Locate the cell with the specified text and output its [X, Y] center coordinate. 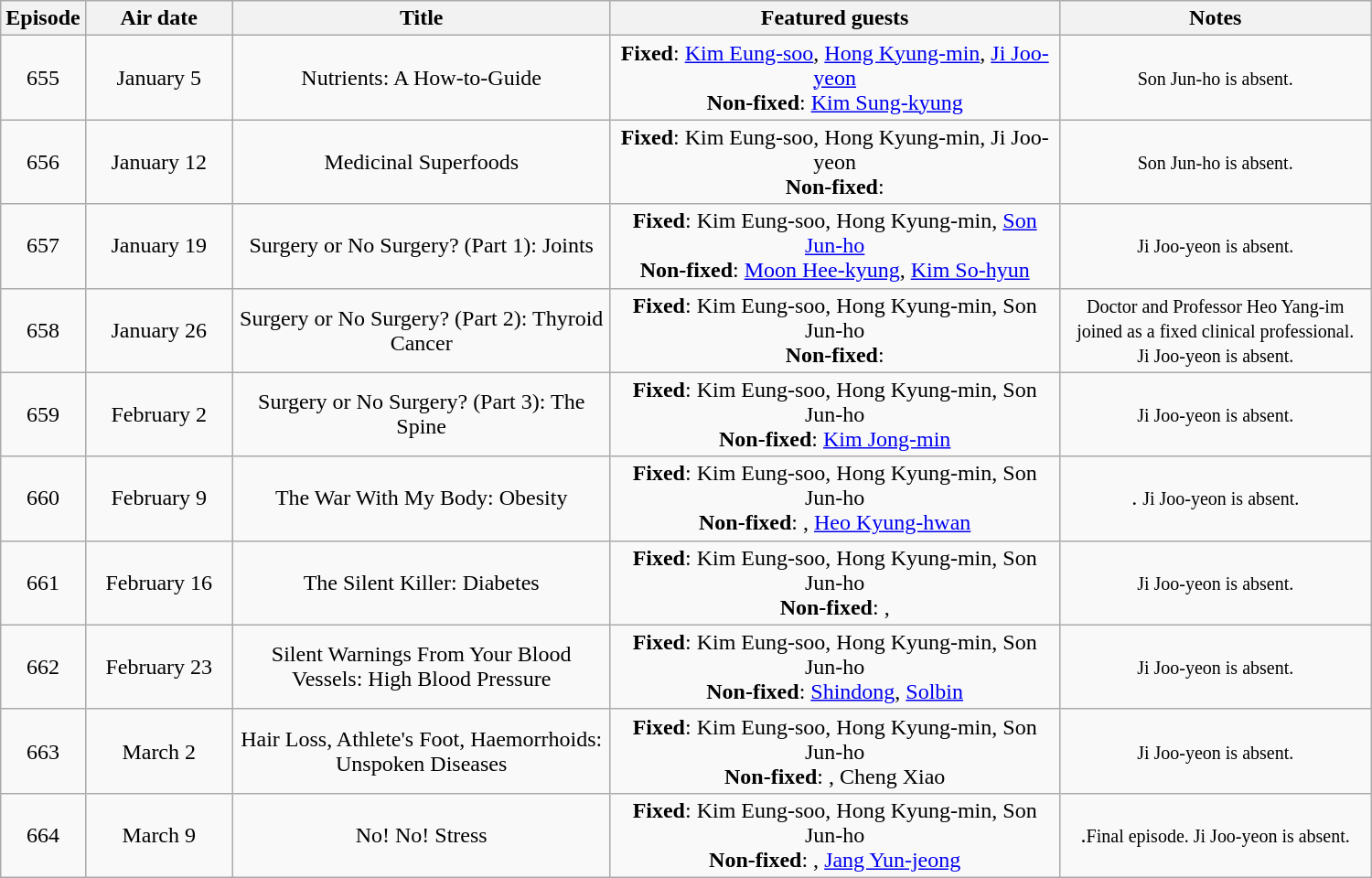
662 [43, 667]
February 9 [159, 498]
Fixed: Kim Eung-soo, Hong Kyung-min, Son Jun-ho Non-fixed: [834, 330]
663 [43, 751]
Notes [1215, 18]
Title [421, 18]
664 [43, 835]
Surgery or No Surgery? (Part 1): Joints [421, 246]
Episode [43, 18]
Fixed: Kim Eung-soo, Hong Kyung-min, Son Jun-ho Non-fixed: , Cheng Xiao [834, 751]
Fixed: Kim Eung-soo, Hong Kyung-min, Son Jun-ho Non-fixed: , [834, 583]
Nutrients: A How-to-Guide [421, 78]
February 2 [159, 414]
655 [43, 78]
Fixed: Kim Eung-soo, Hong Kyung-min, Ji Joo-yeon Non-fixed: Kim Sung-kyung [834, 78]
February 23 [159, 667]
March 2 [159, 751]
656 [43, 162]
January 26 [159, 330]
659 [43, 414]
January 12 [159, 162]
Fixed: Kim Eung-soo, Hong Kyung-min, Ji Joo-yeon Non-fixed: [834, 162]
February 16 [159, 583]
Fixed: Kim Eung-soo, Hong Kyung-min, Son Jun-ho Non-fixed: Kim Jong-min [834, 414]
Fixed: Kim Eung-soo, Hong Kyung-min, Son Jun-ho Non-fixed: , Jang Yun-jeong [834, 835]
Fixed: Kim Eung-soo, Hong Kyung-min, Son Jun-ho Non-fixed: Moon Hee-kyung, Kim So-hyun [834, 246]
661 [43, 583]
The Silent Killer: Diabetes [421, 583]
Hair Loss, Athlete's Foot, Haemorrhoids: Unspoken Diseases [421, 751]
Fixed: Kim Eung-soo, Hong Kyung-min, Son Jun-ho Non-fixed: , Heo Kyung-hwan [834, 498]
January 5 [159, 78]
657 [43, 246]
.Final episode. Ji Joo-yeon is absent. [1215, 835]
Silent Warnings From Your Blood Vessels: High Blood Pressure [421, 667]
January 19 [159, 246]
Featured guests [834, 18]
Doctor and Professor Heo Yang-im joined as a fixed clinical professional. Ji Joo-yeon is absent. [1215, 330]
658 [43, 330]
. Ji Joo-yeon is absent. [1215, 498]
Surgery or No Surgery? (Part 2): Thyroid Cancer [421, 330]
Surgery or No Surgery? (Part 3): The Spine [421, 414]
660 [43, 498]
No! No! Stress [421, 835]
The War With My Body: Obesity [421, 498]
Air date [159, 18]
March 9 [159, 835]
Fixed: Kim Eung-soo, Hong Kyung-min, Son Jun-ho Non-fixed: Shindong, Solbin [834, 667]
Medicinal Superfoods [421, 162]
